Locate the cell with the specified text and output its (x, y) center coordinate. 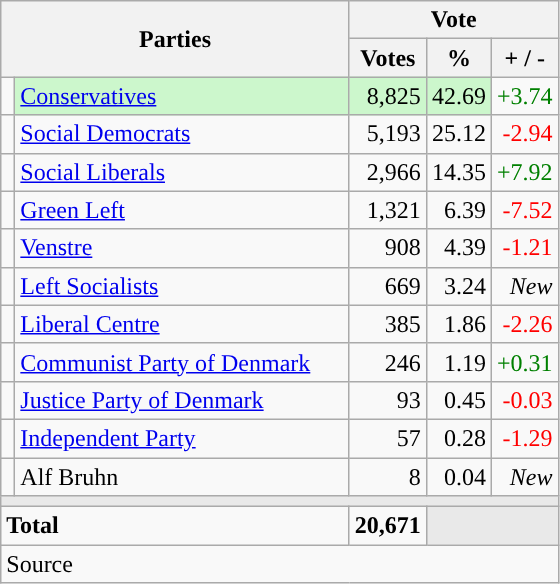
Independent Party (182, 438)
-1.21 (524, 248)
Alf Bruhn (182, 477)
6.39 (458, 210)
1.86 (458, 324)
-2.94 (524, 134)
0.04 (458, 477)
Total (176, 526)
+3.74 (524, 96)
3.24 (458, 286)
Left Socialists (182, 286)
1,321 (388, 210)
0.28 (458, 438)
Social Democrats (182, 134)
Green Left (182, 210)
-0.03 (524, 400)
908 (388, 248)
5,193 (388, 134)
+7.92 (524, 172)
25.12 (458, 134)
Vote (454, 20)
+0.31 (524, 362)
4.39 (458, 248)
8,825 (388, 96)
669 (388, 286)
-7.52 (524, 210)
1.19 (458, 362)
Parties (176, 39)
57 (388, 438)
2,966 (388, 172)
Liberal Centre (182, 324)
14.35 (458, 172)
Venstre (182, 248)
Source (280, 564)
Social Liberals (182, 172)
20,671 (388, 526)
% (458, 58)
Conservatives (182, 96)
Votes (388, 58)
-2.26 (524, 324)
246 (388, 362)
Justice Party of Denmark (182, 400)
93 (388, 400)
Communist Party of Denmark (182, 362)
42.69 (458, 96)
+ / - (524, 58)
-1.29 (524, 438)
385 (388, 324)
0.45 (458, 400)
8 (388, 477)
